Determine the (X, Y) coordinate at the center of the cell enclosing the given text.  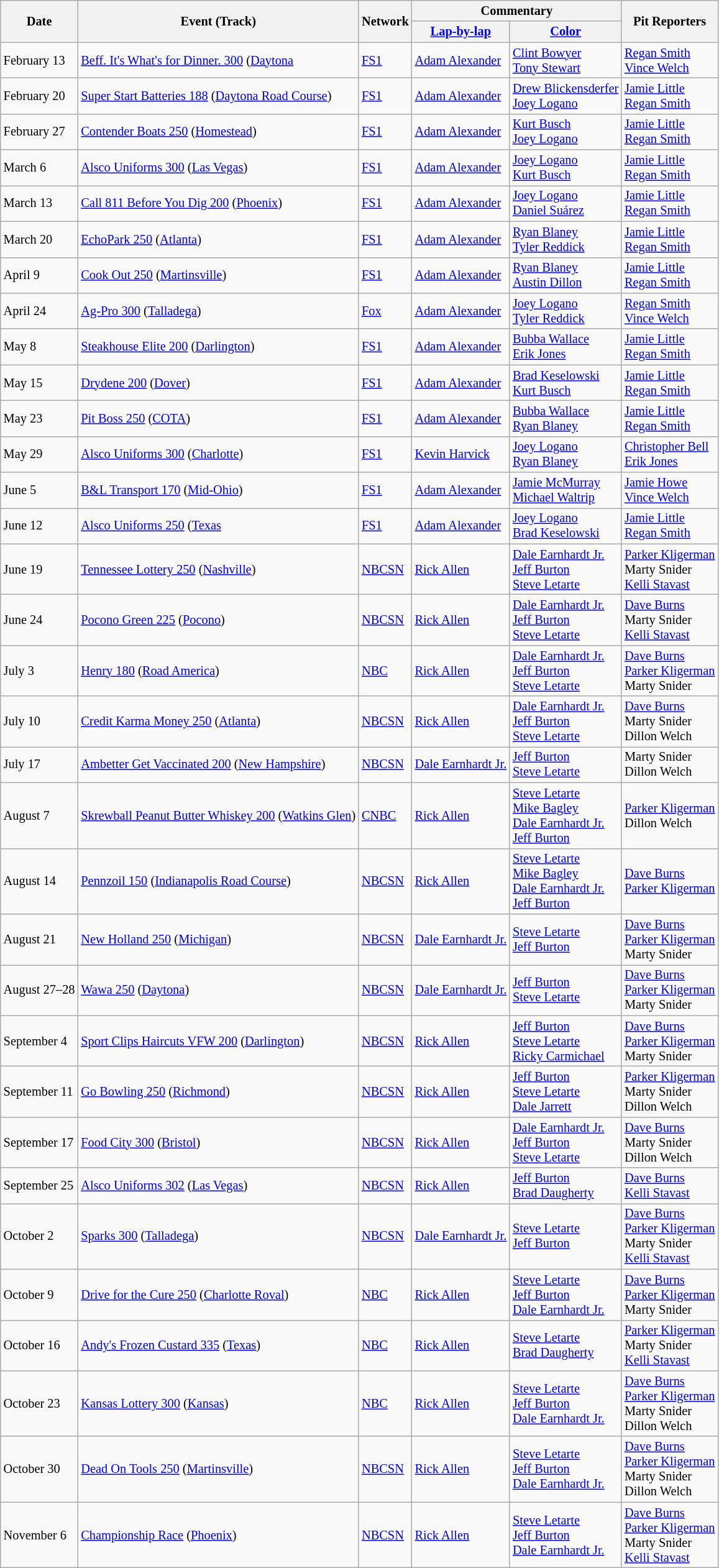
Jeff BurtonSteve LetarteRicky Carmichael (566, 1041)
Food City 300 (Bristol) (218, 1142)
August 14 (40, 881)
Parker KligermanMarty SniderDillon Welch (670, 1091)
Ambetter Get Vaccinated 200 (New Hampshire) (218, 764)
Contender Boats 250 (Homestead) (218, 132)
Steakhouse Elite 200 (Darlington) (218, 347)
Joey LoganoDaniel Suárez (566, 203)
June 5 (40, 490)
Lap-by-lap (461, 32)
Dave BurnsMarty SniderKelli Stavast (670, 620)
Joey LoganoRyan Blaney (566, 454)
July 3 (40, 671)
Andy's Frozen Custard 335 (Texas) (218, 1346)
Joey LoganoKurt Busch (566, 168)
Henry 180 (Road America) (218, 671)
Date (40, 21)
July 17 (40, 764)
Steve LetarteBrad Daugherty (566, 1346)
Dave BurnsKelli Stavast (670, 1186)
May 23 (40, 418)
Pit Reporters (670, 21)
Jamie HoweVince Welch (670, 490)
EchoPark 250 (Atlanta) (218, 239)
February 20 (40, 96)
Commentary (517, 11)
March 13 (40, 203)
Drydene 200 (Dover) (218, 383)
October 23 (40, 1403)
Alsco Uniforms 300 (Charlotte) (218, 454)
March 20 (40, 239)
Alsco Uniforms 302 (Las Vegas) (218, 1186)
May 29 (40, 454)
Beff. It's What's for Dinner. 300 (Daytona (218, 60)
August 7 (40, 815)
Bubba WallaceRyan Blaney (566, 418)
Kansas Lottery 300 (Kansas) (218, 1403)
Sparks 300 (Talladega) (218, 1236)
September 4 (40, 1041)
Clint BowyerTony Stewart (566, 60)
Skrewball Peanut Butter Whiskey 200 (Watkins Glen) (218, 815)
Alsco Uniforms 300 (Las Vegas) (218, 168)
Pit Boss 250 (COTA) (218, 418)
Ag-Pro 300 (Talladega) (218, 311)
Jamie McMurrayMichael Waltrip (566, 490)
May 8 (40, 347)
April 9 (40, 275)
Cook Out 250 (Martinsville) (218, 275)
Event (Track) (218, 21)
February 27 (40, 132)
Wawa 250 (Daytona) (218, 990)
CNBC (385, 815)
November 6 (40, 1535)
Tennessee Lottery 250 (Nashville) (218, 569)
Ryan BlaneyTyler Reddick (566, 239)
August 27–28 (40, 990)
September 17 (40, 1142)
October 2 (40, 1236)
Christopher BellErik Jones (670, 454)
Credit Karma Money 250 (Atlanta) (218, 722)
September 25 (40, 1186)
February 13 (40, 60)
October 16 (40, 1346)
Parker KligermanDillon Welch (670, 815)
June 24 (40, 620)
Bubba WallaceErik Jones (566, 347)
June 12 (40, 526)
Drew BlickensderferJoey Logano (566, 96)
Drive for the Cure 250 (Charlotte Roval) (218, 1295)
Super Start Batteries 188 (Daytona Road Course) (218, 96)
Kevin Harvick (461, 454)
Alsco Uniforms 250 (Texas (218, 526)
May 15 (40, 383)
New Holland 250 (Michigan) (218, 939)
Dave BurnsParker Kligerman (670, 881)
Brad KeselowskiKurt Busch (566, 383)
Go Bowling 250 (Richmond) (218, 1091)
July 10 (40, 722)
Color (566, 32)
Joey LoganoBrad Keselowski (566, 526)
Call 811 Before You Dig 200 (Phoenix) (218, 203)
Jeff BurtonSteve LetarteDale Jarrett (566, 1091)
March 6 (40, 168)
Kurt BuschJoey Logano (566, 132)
Joey LoganoTyler Reddick (566, 311)
B&L Transport 170 (Mid-Ohio) (218, 490)
Pocono Green 225 (Pocono) (218, 620)
October 30 (40, 1469)
September 11 (40, 1091)
Network (385, 21)
June 19 (40, 569)
October 9 (40, 1295)
Dead On Tools 250 (Martinsville) (218, 1469)
Sport Clips Haircuts VFW 200 (Darlington) (218, 1041)
Fox (385, 311)
Jeff BurtonBrad Daugherty (566, 1186)
Championship Race (Phoenix) (218, 1535)
April 24 (40, 311)
August 21 (40, 939)
Marty SniderDillon Welch (670, 764)
Pennzoil 150 (Indianapolis Road Course) (218, 881)
Ryan BlaneyAustin Dillon (566, 275)
